Pinpoint the cell where the given text exists, returning its (X, Y) midpoint coordinate. 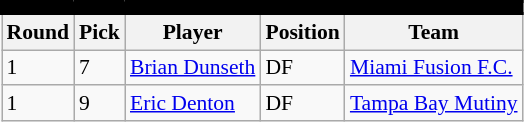
Eric Denton (192, 104)
Position (302, 32)
Pick (100, 32)
Team (434, 32)
9 (100, 104)
Tampa Bay Mutiny (434, 104)
Miami Fusion F.C. (434, 68)
Round (38, 32)
7 (100, 68)
Brian Dunseth (192, 68)
Player (192, 32)
